From the cell containing the given text, extract its center point as (X, Y) coordinate. 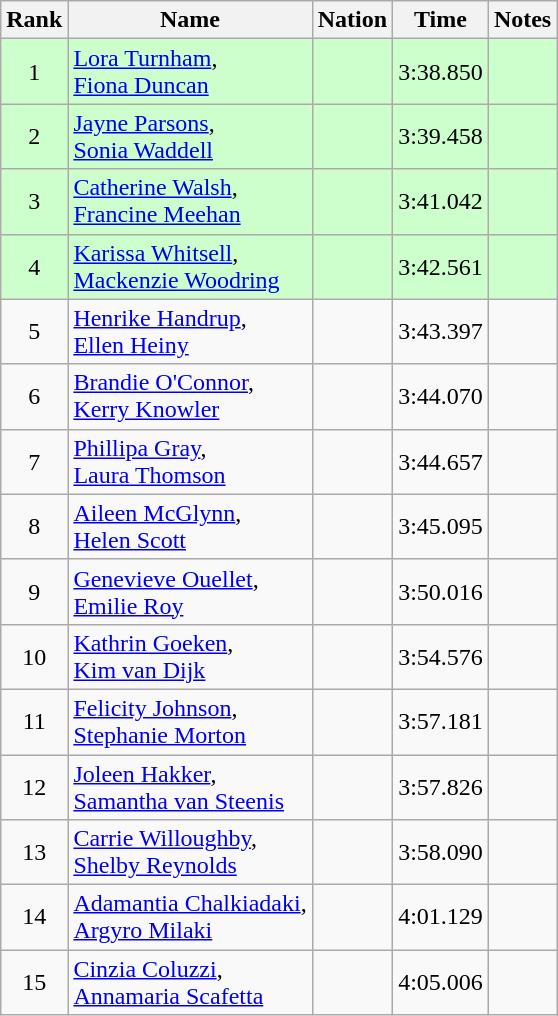
1 (34, 72)
Kathrin Goeken,Kim van Dijk (190, 656)
3:44.657 (441, 462)
3:42.561 (441, 266)
15 (34, 982)
Phillipa Gray,Laura Thomson (190, 462)
3:45.095 (441, 526)
9 (34, 592)
3:44.070 (441, 396)
3:41.042 (441, 202)
10 (34, 656)
Aileen McGlynn,Helen Scott (190, 526)
Genevieve Ouellet,Emilie Roy (190, 592)
6 (34, 396)
Cinzia Coluzzi,Annamaria Scafetta (190, 982)
8 (34, 526)
Catherine Walsh,Francine Meehan (190, 202)
Jayne Parsons,Sonia Waddell (190, 136)
13 (34, 852)
3:57.181 (441, 722)
Name (190, 20)
3:38.850 (441, 72)
3 (34, 202)
4:01.129 (441, 918)
Rank (34, 20)
Lora Turnham,Fiona Duncan (190, 72)
Henrike Handrup,Ellen Heiny (190, 332)
3:57.826 (441, 786)
3:43.397 (441, 332)
11 (34, 722)
4:05.006 (441, 982)
3:50.016 (441, 592)
Felicity Johnson,Stephanie Morton (190, 722)
4 (34, 266)
Time (441, 20)
14 (34, 918)
Karissa Whitsell,Mackenzie Woodring (190, 266)
3:58.090 (441, 852)
Nation (352, 20)
7 (34, 462)
3:54.576 (441, 656)
5 (34, 332)
Carrie Willoughby,Shelby Reynolds (190, 852)
2 (34, 136)
Adamantia Chalkiadaki,Argyro Milaki (190, 918)
Brandie O'Connor,Kerry Knowler (190, 396)
12 (34, 786)
Notes (522, 20)
3:39.458 (441, 136)
Joleen Hakker,Samantha van Steenis (190, 786)
